From the cell containing the given text, extract its center point as (x, y) coordinate. 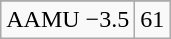
AAMU −3.5 (68, 20)
61 (152, 20)
